Return [X, Y] of the center of cell containing provided text 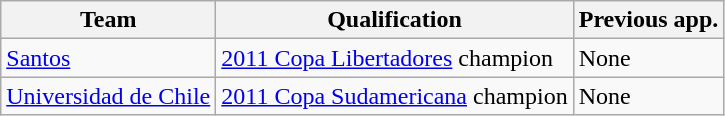
Universidad de Chile [108, 96]
2011 Copa Sudamericana champion [394, 96]
Qualification [394, 20]
Team [108, 20]
2011 Copa Libertadores champion [394, 58]
Santos [108, 58]
Previous app. [648, 20]
